Detect which cell encompasses the target text, then output its (x, y) center coordinate. 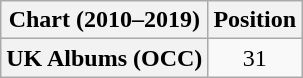
UK Albums (OCC) (104, 58)
31 (255, 58)
Chart (2010–2019) (104, 20)
Position (255, 20)
